Locate the cell with the specified text and output its (x, y) center coordinate. 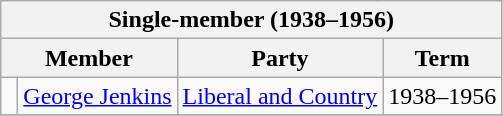
Member (89, 58)
Liberal and Country (280, 96)
1938–1956 (442, 96)
Term (442, 58)
Single-member (1938–1956) (252, 20)
George Jenkins (98, 96)
Party (280, 58)
